Scan for the cell matching the given text and deliver its (X, Y) coordinate at center. 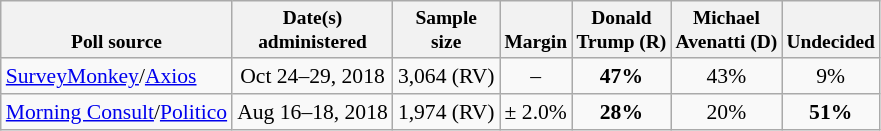
± 2.0% (536, 112)
MichaelAvenatti (D) (726, 30)
DonaldTrump (R) (622, 30)
20% (726, 112)
1,974 (RV) (446, 112)
Oct 24–29, 2018 (312, 76)
47% (622, 76)
Margin (536, 30)
3,064 (RV) (446, 76)
SurveyMonkey/Axios (116, 76)
43% (726, 76)
Morning Consult/Politico (116, 112)
– (536, 76)
Samplesize (446, 30)
28% (622, 112)
Aug 16–18, 2018 (312, 112)
9% (831, 76)
51% (831, 112)
Undecided (831, 30)
Date(s)administered (312, 30)
Poll source (116, 30)
